Determine the (X, Y) coordinate at the center of the cell enclosing the given text.  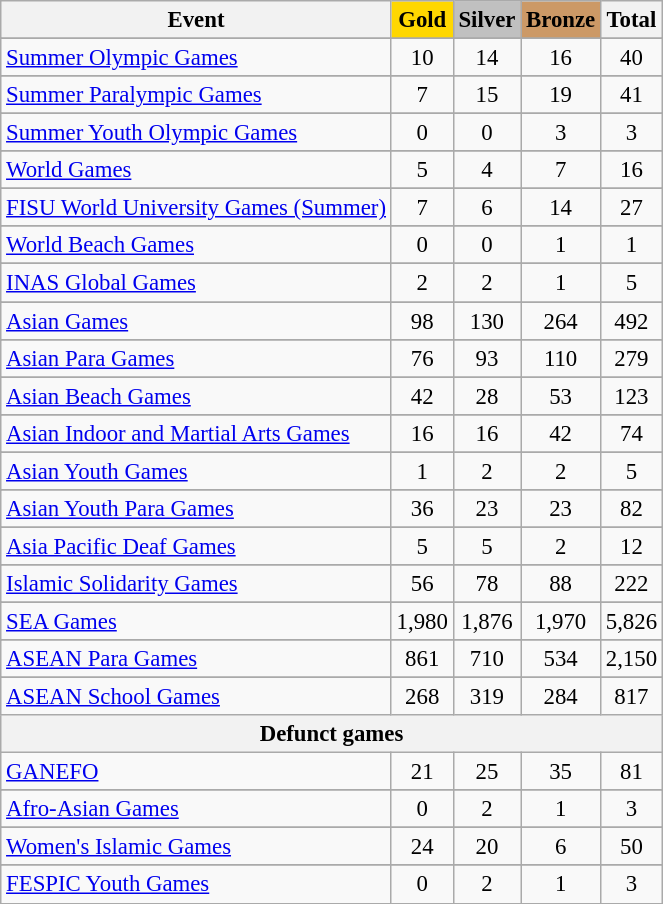
Bronze (561, 20)
861 (422, 659)
81 (631, 772)
76 (422, 358)
279 (631, 358)
25 (487, 772)
319 (487, 696)
Asian Beach Games (196, 396)
19 (561, 95)
Summer Paralympic Games (196, 95)
98 (422, 321)
123 (631, 396)
4 (487, 170)
Defunct games (332, 734)
36 (422, 508)
Gold (422, 20)
74 (631, 433)
24 (422, 847)
1,876 (487, 621)
Summer Olympic Games (196, 57)
27 (631, 208)
Event (196, 20)
Women's Islamic Games (196, 847)
INAS Global Games (196, 283)
817 (631, 696)
82 (631, 508)
56 (422, 584)
710 (487, 659)
Asia Pacific Deaf Games (196, 546)
ASEAN Para Games (196, 659)
110 (561, 358)
Total (631, 20)
2,150 (631, 659)
50 (631, 847)
5,826 (631, 621)
Summer Youth Olympic Games (196, 133)
World Games (196, 170)
12 (631, 546)
10 (422, 57)
78 (487, 584)
35 (561, 772)
28 (487, 396)
534 (561, 659)
ASEAN School Games (196, 696)
Asian Indoor and Martial Arts Games (196, 433)
Asian Games (196, 321)
93 (487, 358)
Silver (487, 20)
40 (631, 57)
World Beach Games (196, 245)
21 (422, 772)
20 (487, 847)
130 (487, 321)
Afro-Asian Games (196, 809)
492 (631, 321)
284 (561, 696)
1,970 (561, 621)
FISU World University Games (Summer) (196, 208)
264 (561, 321)
SEA Games (196, 621)
88 (561, 584)
Islamic Solidarity Games (196, 584)
Asian Para Games (196, 358)
1,980 (422, 621)
Asian Youth Para Games (196, 508)
FESPIC Youth Games (196, 884)
222 (631, 584)
GANEFO (196, 772)
Asian Youth Games (196, 471)
268 (422, 696)
41 (631, 95)
15 (487, 95)
53 (561, 396)
